Identify which cell holds the provided text, then report its [x, y] central coordinate. 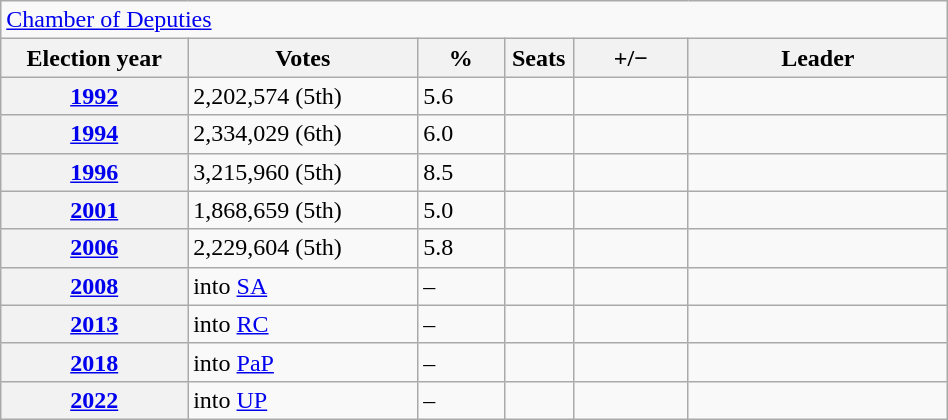
2008 [94, 286]
2001 [94, 210]
8.5 [461, 172]
2,202,574 (5th) [303, 96]
5.8 [461, 248]
Leader [818, 58]
5.0 [461, 210]
Seats [538, 58]
1996 [94, 172]
2013 [94, 324]
+/− [630, 58]
2006 [94, 248]
3,215,960 (5th) [303, 172]
5.6 [461, 96]
into PaP [303, 362]
Election year [94, 58]
2,334,029 (6th) [303, 134]
6.0 [461, 134]
% [461, 58]
Chamber of Deputies [474, 20]
1994 [94, 134]
into RC [303, 324]
2022 [94, 400]
Votes [303, 58]
1992 [94, 96]
2018 [94, 362]
1,868,659 (5th) [303, 210]
into UP [303, 400]
into SA [303, 286]
2,229,604 (5th) [303, 248]
